Provide the (X, Y) coordinate of the cell's center where the given text is located.  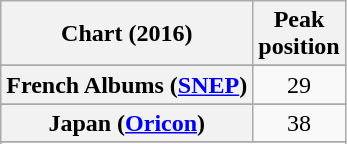
Japan (Oricon) (127, 123)
Chart (2016) (127, 34)
Peak position (299, 34)
29 (299, 85)
38 (299, 123)
French Albums (SNEP) (127, 85)
